For the text-containing cell, return its midpoint in [x, y] coordinate format. 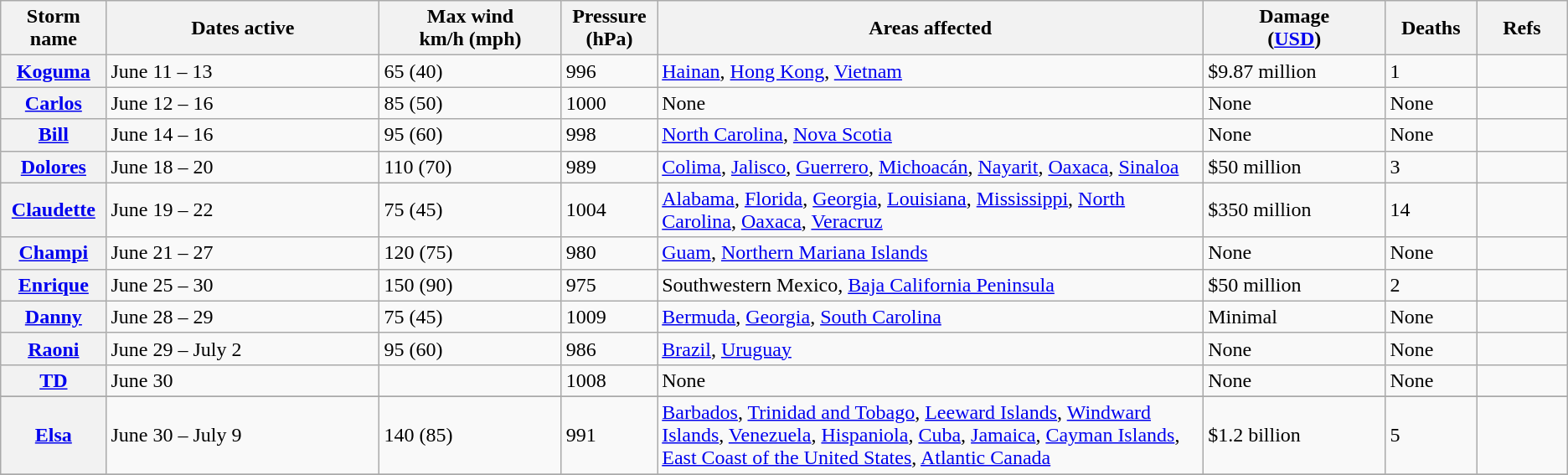
Southwestern Mexico, Baja California Peninsula [931, 285]
Storm name [54, 28]
120 (75) [471, 253]
Bill [54, 135]
975 [610, 285]
Bermuda, Georgia, South Carolina [931, 317]
Deaths [1431, 28]
Enrique [54, 285]
85 (50) [471, 103]
Elsa [54, 435]
1008 [610, 380]
Colima, Jalisco, Guerrero, Michoacán, Nayarit, Oaxaca, Sinaloa [931, 167]
991 [610, 435]
980 [610, 253]
June 25 – 30 [243, 285]
Champi [54, 253]
110 (70) [471, 167]
Dolores [54, 167]
Refs [1523, 28]
June 21 – 27 [243, 253]
986 [610, 349]
14 [1431, 209]
Danny [54, 317]
TD [54, 380]
June 19 – 22 [243, 209]
996 [610, 71]
Koguma [54, 71]
North Carolina, Nova Scotia [931, 135]
1004 [610, 209]
1000 [610, 103]
1009 [610, 317]
Claudette [54, 209]
Damage(USD) [1295, 28]
1 [1431, 71]
65 (40) [471, 71]
Max windkm/h (mph) [471, 28]
$9.87 million [1295, 71]
Raoni [54, 349]
Brazil, Uruguay [931, 349]
June 28 – 29 [243, 317]
5 [1431, 435]
140 (85) [471, 435]
Minimal [1295, 317]
June 30 [243, 380]
$1.2 billion [1295, 435]
998 [610, 135]
Dates active [243, 28]
June 18 – 20 [243, 167]
Areas affected [931, 28]
2 [1431, 285]
June 14 – 16 [243, 135]
June 12 – 16 [243, 103]
Guam, Northern Mariana Islands [931, 253]
June 30 – July 9 [243, 435]
June 11 – 13 [243, 71]
Alabama, Florida, Georgia, Louisiana, Mississippi, North Carolina, Oaxaca, Veracruz [931, 209]
$350 million [1295, 209]
3 [1431, 167]
Hainan, Hong Kong, Vietnam [931, 71]
989 [610, 167]
June 29 – July 2 [243, 349]
150 (90) [471, 285]
Carlos [54, 103]
Pressure(hPa) [610, 28]
